Find where the given text appears and provide that cell's center as [x, y] coordinate. 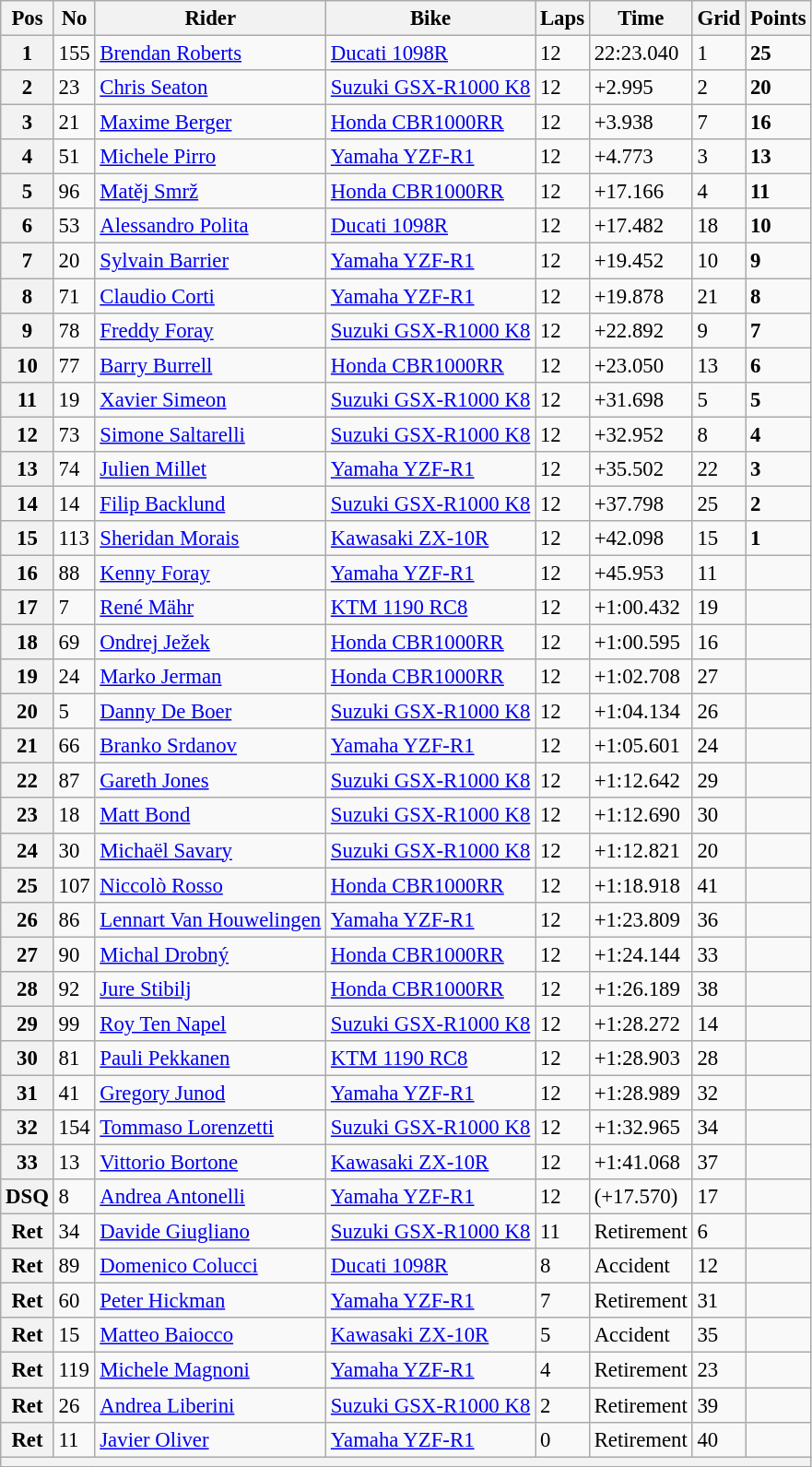
Lennart Van Houwelingen [210, 919]
Simone Saltarelli [210, 434]
Matteo Baiocco [210, 1336]
51 [74, 157]
88 [74, 573]
119 [74, 1370]
Peter Hickman [210, 1301]
74 [74, 469]
Javier Oliver [210, 1439]
+1:28.272 [641, 1023]
Pauli Pekkanen [210, 1059]
Claudio Corti [210, 296]
Bike [431, 18]
Michaël Savary [210, 850]
0 [562, 1439]
107 [74, 885]
+23.050 [641, 365]
+1:18.918 [641, 885]
66 [74, 746]
+19.452 [641, 261]
99 [74, 1023]
+1:02.708 [641, 677]
Roy Ten Napel [210, 1023]
Danny De Boer [210, 712]
+1:04.134 [641, 712]
+19.878 [641, 296]
Matěj Smrž [210, 192]
90 [74, 954]
35 [719, 1336]
Gregory Junod [210, 1093]
Niccolò Rosso [210, 885]
Marko Jerman [210, 677]
37 [719, 1163]
73 [74, 434]
92 [74, 989]
Matt Bond [210, 816]
Brendan Roberts [210, 53]
Xavier Simeon [210, 399]
78 [74, 330]
+1:00.595 [641, 643]
39 [719, 1405]
+42.098 [641, 538]
Rider [210, 18]
René Mähr [210, 608]
Pos [28, 18]
(+17.570) [641, 1197]
Filip Backlund [210, 503]
+1:24.144 [641, 954]
+1:12.690 [641, 816]
71 [74, 296]
22:23.040 [641, 53]
+31.698 [641, 399]
89 [74, 1266]
+17.482 [641, 226]
Chris Seaton [210, 88]
+1:12.642 [641, 781]
38 [719, 989]
Jure Stibilj [210, 989]
Michal Drobný [210, 954]
+35.502 [641, 469]
113 [74, 538]
Grid [719, 18]
Davide Giugliano [210, 1232]
Vittorio Bortone [210, 1163]
60 [74, 1301]
+1:32.965 [641, 1128]
Michele Pirro [210, 157]
Andrea Liberini [210, 1405]
Ondrej Ježek [210, 643]
40 [719, 1439]
81 [74, 1059]
+2.995 [641, 88]
69 [74, 643]
Branko Srdanov [210, 746]
Gareth Jones [210, 781]
+1:28.989 [641, 1093]
Sheridan Morais [210, 538]
Sylvain Barrier [210, 261]
53 [74, 226]
+17.166 [641, 192]
+1:05.601 [641, 746]
+1:26.189 [641, 989]
+1:23.809 [641, 919]
+1:00.432 [641, 608]
155 [74, 53]
77 [74, 365]
No [74, 18]
DSQ [28, 1197]
Freddy Foray [210, 330]
Barry Burrell [210, 365]
Time [641, 18]
+3.938 [641, 123]
87 [74, 781]
+1:12.821 [641, 850]
+32.952 [641, 434]
86 [74, 919]
36 [719, 919]
Alessandro Polita [210, 226]
+37.798 [641, 503]
+1:28.903 [641, 1059]
154 [74, 1128]
+1:41.068 [641, 1163]
+45.953 [641, 573]
Andrea Antonelli [210, 1197]
+22.892 [641, 330]
Julien Millet [210, 469]
Tommaso Lorenzetti [210, 1128]
Kenny Foray [210, 573]
Points [778, 18]
Laps [562, 18]
Michele Magnoni [210, 1370]
Maxime Berger [210, 123]
+4.773 [641, 157]
Domenico Colucci [210, 1266]
96 [74, 192]
